Output the [X, Y] coordinate of the center of the cell containing the given text.  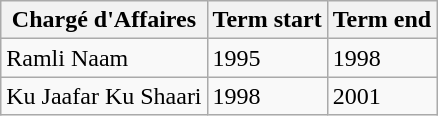
1995 [267, 58]
Ramli Naam [104, 58]
Term start [267, 20]
Ku Jaafar Ku Shaari [104, 96]
2001 [382, 96]
Chargé d'Affaires [104, 20]
Term end [382, 20]
